Determine the [x, y] coordinate at the center of the cell enclosing the given text.  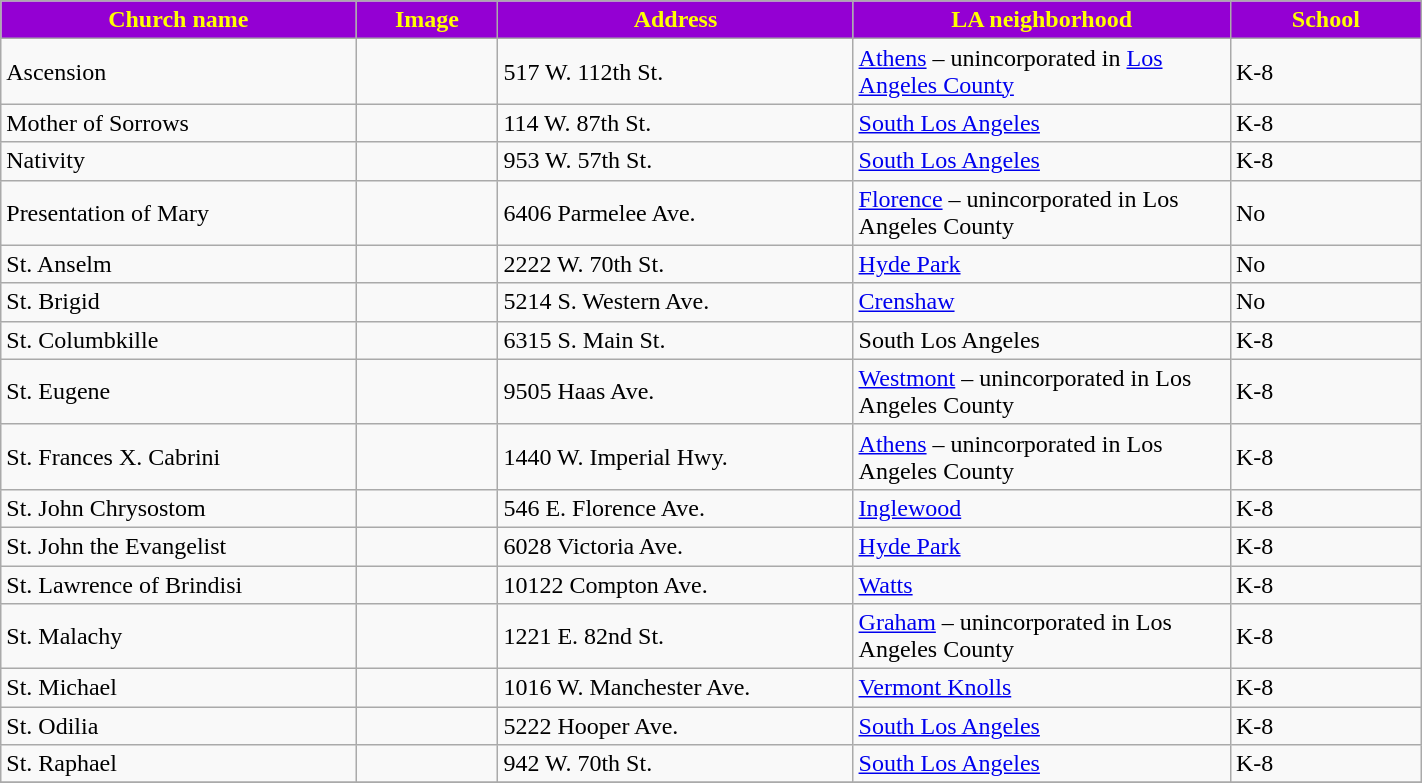
St. Anselm [178, 264]
10122 Compton Ave. [676, 585]
546 E. Florence Ave. [676, 508]
517 W. 112th St. [676, 72]
St. Malachy [178, 636]
St. Brigid [178, 302]
LA neighborhood [1042, 20]
Ascension [178, 72]
Westmont – unincorporated in Los Angeles County [1042, 392]
Address [676, 20]
2222 W. 70th St. [676, 264]
6406 Parmelee Ave. [676, 212]
St. John Chrysostom [178, 508]
9505 Haas Ave. [676, 392]
Graham – unincorporated in Los Angeles County [1042, 636]
Church name [178, 20]
St. John the Evangelist [178, 546]
1221 E. 82nd St. [676, 636]
Florence – unincorporated in Los Angeles County [1042, 212]
St. Columbkille [178, 340]
St. Michael [178, 688]
St. Raphael [178, 764]
942 W. 70th St. [676, 764]
St. Lawrence of Brindisi [178, 585]
Watts [1042, 585]
5222 Hooper Ave. [676, 726]
Presentation of Mary [178, 212]
6315 S. Main St. [676, 340]
School [1326, 20]
Inglewood [1042, 508]
St. Eugene [178, 392]
6028 Victoria Ave. [676, 546]
Vermont Knolls [1042, 688]
953 W. 57th St. [676, 161]
St. Frances X. Cabrini [178, 456]
Crenshaw [1042, 302]
5214 S. Western Ave. [676, 302]
1440 W. Imperial Hwy. [676, 456]
St. Odilia [178, 726]
Mother of Sorrows [178, 123]
Nativity [178, 161]
Image [427, 20]
1016 W. Manchester Ave. [676, 688]
114 W. 87th St. [676, 123]
